Locate the cell with the specified text and output its [X, Y] center coordinate. 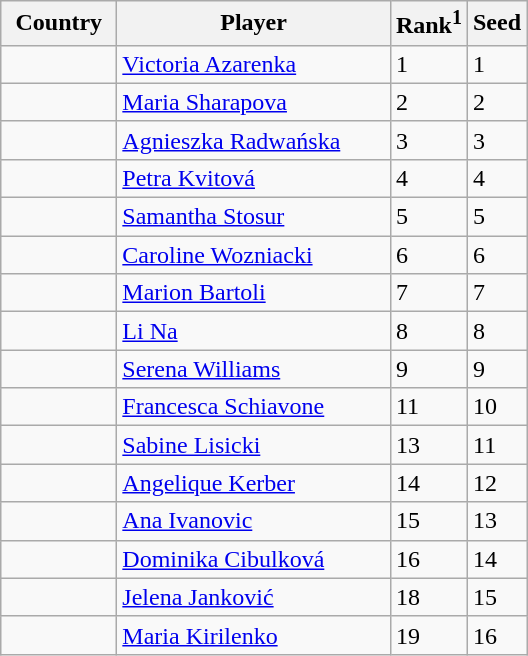
Rank1 [428, 24]
Victoria Azarenka [254, 64]
12 [496, 483]
Francesca Schiavone [254, 407]
Maria Kirilenko [254, 635]
Agnieszka Radwańska [254, 140]
Angelique Kerber [254, 483]
19 [428, 635]
Samantha Stosur [254, 217]
Maria Sharapova [254, 102]
Petra Kvitová [254, 178]
Seed [496, 24]
Country [59, 24]
Sabine Lisicki [254, 445]
Dominika Cibulková [254, 559]
Marion Bartoli [254, 293]
18 [428, 597]
Jelena Janković [254, 597]
Serena Williams [254, 369]
Caroline Wozniacki [254, 255]
Li Na [254, 331]
10 [496, 407]
Ana Ivanovic [254, 521]
Player [254, 24]
